Capture the cell that displays the provided text and extract its [X, Y] central coordinate. 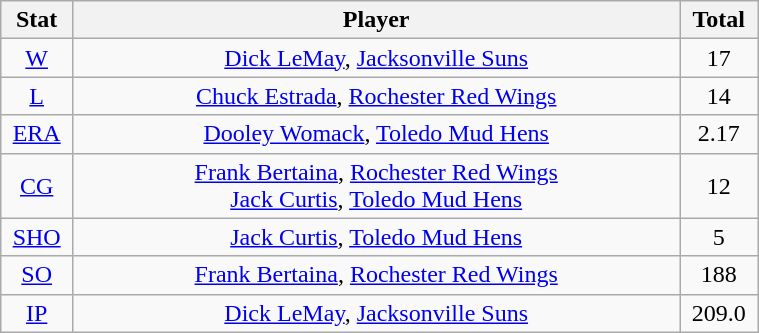
SHO [37, 237]
Jack Curtis, Toledo Mud Hens [376, 237]
17 [719, 58]
188 [719, 275]
IP [37, 313]
5 [719, 237]
Chuck Estrada, Rochester Red Wings [376, 96]
W [37, 58]
Player [376, 20]
SO [37, 275]
Total [719, 20]
209.0 [719, 313]
ERA [37, 134]
Frank Bertaina, Rochester Red Wings [376, 275]
14 [719, 96]
CG [37, 186]
2.17 [719, 134]
Frank Bertaina, Rochester Red Wings Jack Curtis, Toledo Mud Hens [376, 186]
Stat [37, 20]
L [37, 96]
12 [719, 186]
Dooley Womack, Toledo Mud Hens [376, 134]
